Determine the [x, y] coordinate at the center of the cell enclosing the given text.  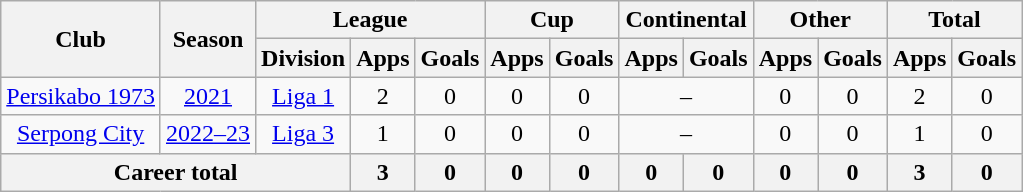
Division [304, 58]
Cup [552, 20]
Persikabo 1973 [81, 96]
2021 [208, 96]
League [370, 20]
Total [954, 20]
Club [81, 39]
Continental [686, 20]
Career total [176, 172]
Serpong City [81, 134]
Liga 3 [304, 134]
2022–23 [208, 134]
Liga 1 [304, 96]
Season [208, 39]
Other [820, 20]
